Determine the (X, Y) coordinate at the center of the cell enclosing the given text.  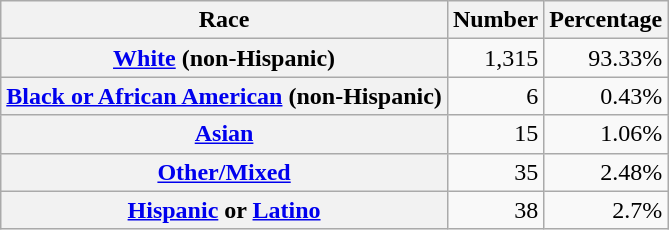
Other/Mixed (224, 172)
White (non-Hispanic) (224, 58)
15 (495, 134)
93.33% (606, 58)
Percentage (606, 20)
Number (495, 20)
1,315 (495, 58)
Hispanic or Latino (224, 210)
Asian (224, 134)
1.06% (606, 134)
38 (495, 210)
2.7% (606, 210)
Race (224, 20)
6 (495, 96)
0.43% (606, 96)
Black or African American (non-Hispanic) (224, 96)
2.48% (606, 172)
35 (495, 172)
